Return the (x, y) coordinate for the center point of the cell that contains the specified text.  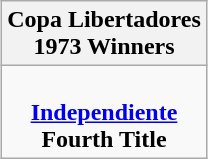
IndependienteFourth Title (104, 112)
Copa Libertadores1973 Winners (104, 34)
